Find where the given text appears and provide that cell's center as [x, y] coordinate. 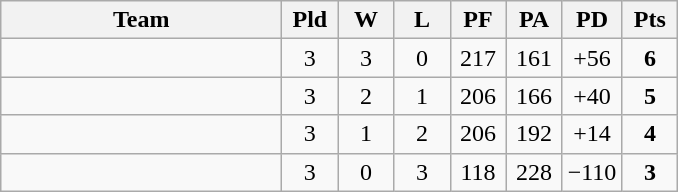
+40 [592, 96]
228 [534, 172]
PF [478, 20]
5 [650, 96]
4 [650, 134]
161 [534, 58]
L [422, 20]
+56 [592, 58]
Pts [650, 20]
−110 [592, 172]
118 [478, 172]
6 [650, 58]
+14 [592, 134]
Team [142, 20]
Pld [310, 20]
217 [478, 58]
PD [592, 20]
166 [534, 96]
192 [534, 134]
PA [534, 20]
W [366, 20]
